Determine the [X, Y] coordinate at the center of the cell enclosing the given text.  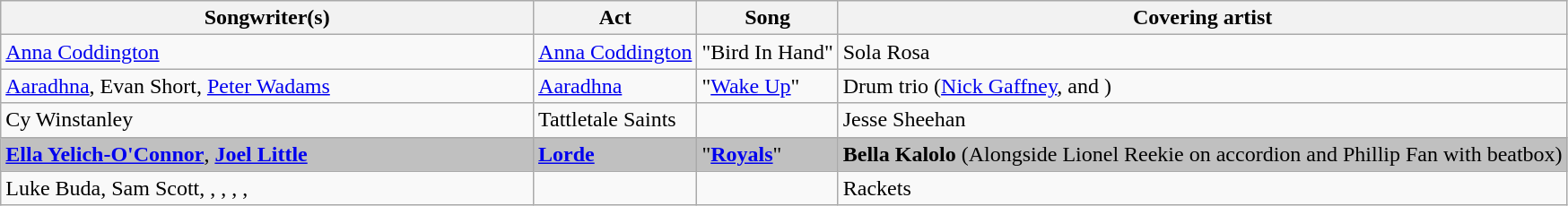
Sola Rosa [1202, 52]
Aaradhna, Evan Short, Peter Wadams [267, 86]
Ella Yelich-O'Connor, Joel Little [267, 154]
Rackets [1202, 188]
Cy Winstanley [267, 120]
Tattletale Saints [615, 120]
Luke Buda, Sam Scott, , , , , [267, 188]
Bella Kalolo (Alongside Lionel Reekie on accordion and Phillip Fan with beatbox) [1202, 154]
Aaradhna [615, 86]
"Bird In Hand" [768, 52]
Song [768, 18]
Lorde [615, 154]
Songwriter(s) [267, 18]
"Royals" [768, 154]
Act [615, 18]
Covering artist [1202, 18]
"Wake Up" [768, 86]
Jesse Sheehan [1202, 120]
Drum trio (Nick Gaffney, and ) [1202, 86]
